Scan for the cell matching the given text and deliver its (x, y) coordinate at center. 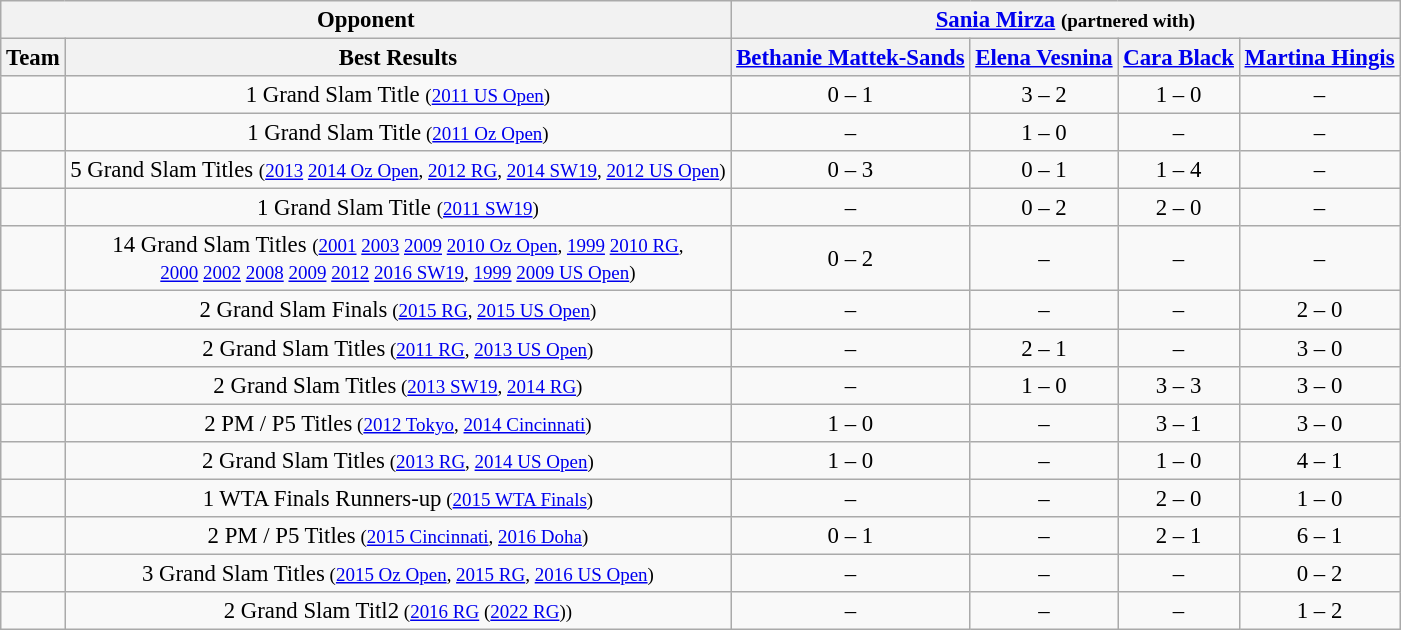
Martina Hingis (1320, 58)
2 Grand Slam Titles (2013 RG, 2014 US Open) (398, 460)
0 – 3 (850, 170)
1 – 4 (1178, 170)
1 – 2 (1320, 611)
Bethanie Mattek-Sands (850, 58)
1 Grand Slam Title (2011 SW19) (398, 208)
3 – 1 (1178, 423)
2 PM / P5 Titles (2015 Cincinnati, 2016 Doha) (398, 536)
6 – 1 (1320, 536)
2 Grand Slam Titles (2011 RG, 2013 US Open) (398, 348)
Best Results (398, 58)
4 – 1 (1320, 460)
2 PM / P5 Titles (2012 Tokyo, 2014 Cincinnati) (398, 423)
2 Grand Slam Titles (2013 SW19, 2014 RG) (398, 385)
Cara Black (1178, 58)
14 Grand Slam Titles (2001 2003 2009 2010 Oz Open, 1999 2010 RG, 2000 2002 2008 2009 2012 2016 SW19, 1999 2009 US Open) (398, 258)
2 Grand Slam Finals (2015 RG, 2015 US Open) (398, 310)
Sania Mirza (partnered with) (1066, 20)
3 Grand Slam Titles (2015 Oz Open, 2015 RG, 2016 US Open) (398, 573)
2 Grand Slam Titl2 (2016 RG (2022 RG)) (398, 611)
3 – 2 (1044, 95)
5 Grand Slam Titles (2013 2014 Oz Open, 2012 RG, 2014 SW19, 2012 US Open) (398, 170)
1 Grand Slam Title (2011 US Open) (398, 95)
Elena Vesnina (1044, 58)
Team (33, 58)
3 – 3 (1178, 385)
1 WTA Finals Runners-up (2015 WTA Finals) (398, 498)
1 Grand Slam Title (2011 Oz Open) (398, 133)
Opponent (366, 20)
